Scan for the cell matching the given text and deliver its [x, y] coordinate at center. 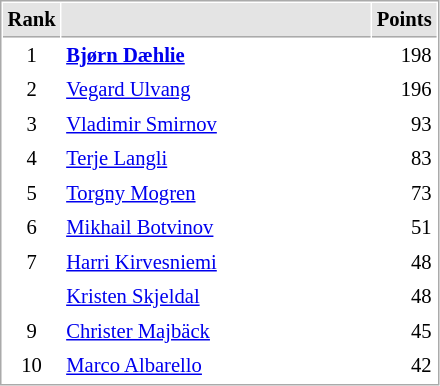
198 [404, 56]
9 [32, 332]
Vegard Ulvang [216, 90]
Torgny Mogren [216, 194]
5 [32, 194]
10 [32, 366]
Bjørn Dæhlie [216, 56]
2 [32, 90]
Rank [32, 20]
3 [32, 124]
196 [404, 90]
4 [32, 158]
42 [404, 366]
Vladimir Smirnov [216, 124]
45 [404, 332]
7 [32, 262]
93 [404, 124]
Terje Langli [216, 158]
51 [404, 228]
1 [32, 56]
Marco Albarello [216, 366]
Points [404, 20]
Harri Kirvesniemi [216, 262]
73 [404, 194]
6 [32, 228]
83 [404, 158]
Mikhail Botvinov [216, 228]
Kristen Skjeldal [216, 296]
Christer Majbäck [216, 332]
